Capture the cell that displays the provided text and extract its (x, y) central coordinate. 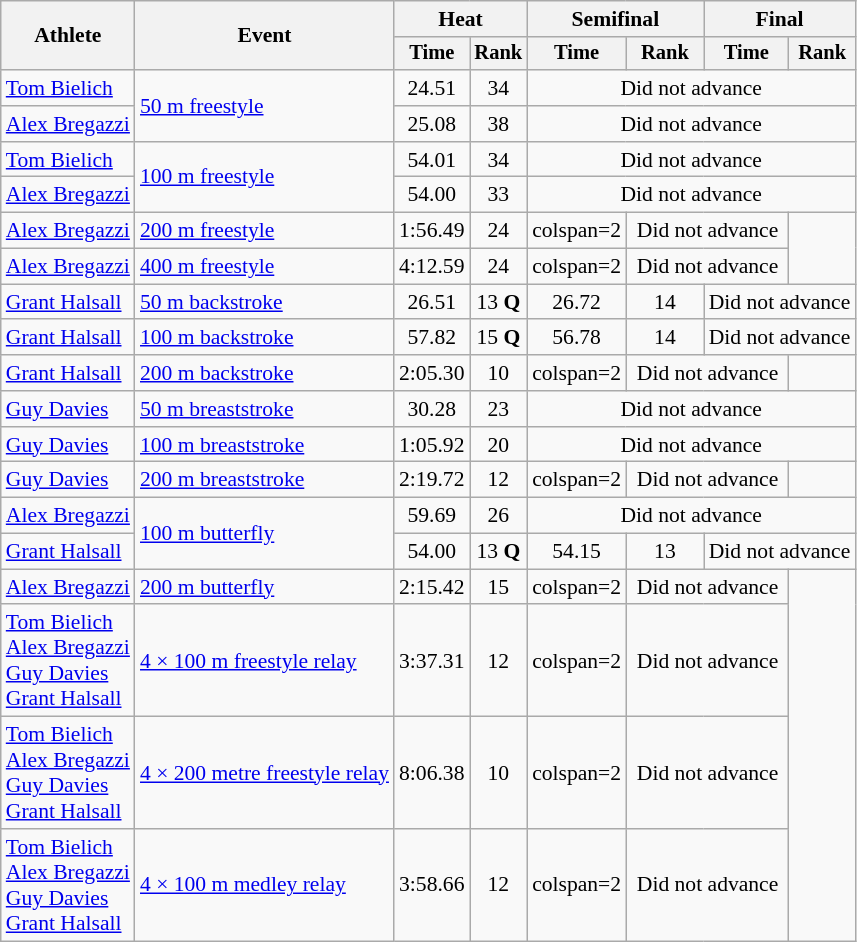
100 m backstroke (264, 338)
4 × 200 metre freestyle relay (264, 773)
30.28 (432, 409)
200 m butterfly (264, 587)
13 (665, 552)
50 m freestyle (264, 106)
4 × 100 m medley relay (264, 885)
1:05.92 (432, 445)
Heat (460, 19)
50 m breaststroke (264, 409)
3:58.66 (432, 885)
59.69 (432, 516)
Event (264, 36)
26.51 (432, 302)
33 (499, 195)
8:06.38 (432, 773)
100 m breaststroke (264, 445)
200 m breaststroke (264, 480)
100 m freestyle (264, 178)
20 (499, 445)
38 (499, 124)
26 (499, 516)
2:19.72 (432, 480)
200 m freestyle (264, 231)
26.72 (576, 302)
24.51 (432, 88)
4 × 100 m freestyle relay (264, 661)
54.15 (576, 552)
200 m backstroke (264, 373)
15 Q (499, 338)
25.08 (432, 124)
15 (499, 587)
1:56.49 (432, 231)
2:15.42 (432, 587)
Final (780, 19)
100 m butterfly (264, 534)
3:37.31 (432, 661)
400 m freestyle (264, 267)
Athlete (68, 36)
4:12.59 (432, 267)
57.82 (432, 338)
Semifinal (616, 19)
2:05.30 (432, 373)
50 m backstroke (264, 302)
54.01 (432, 160)
56.78 (576, 338)
23 (499, 409)
